Output the [X, Y] coordinate of the center of the cell containing the given text.  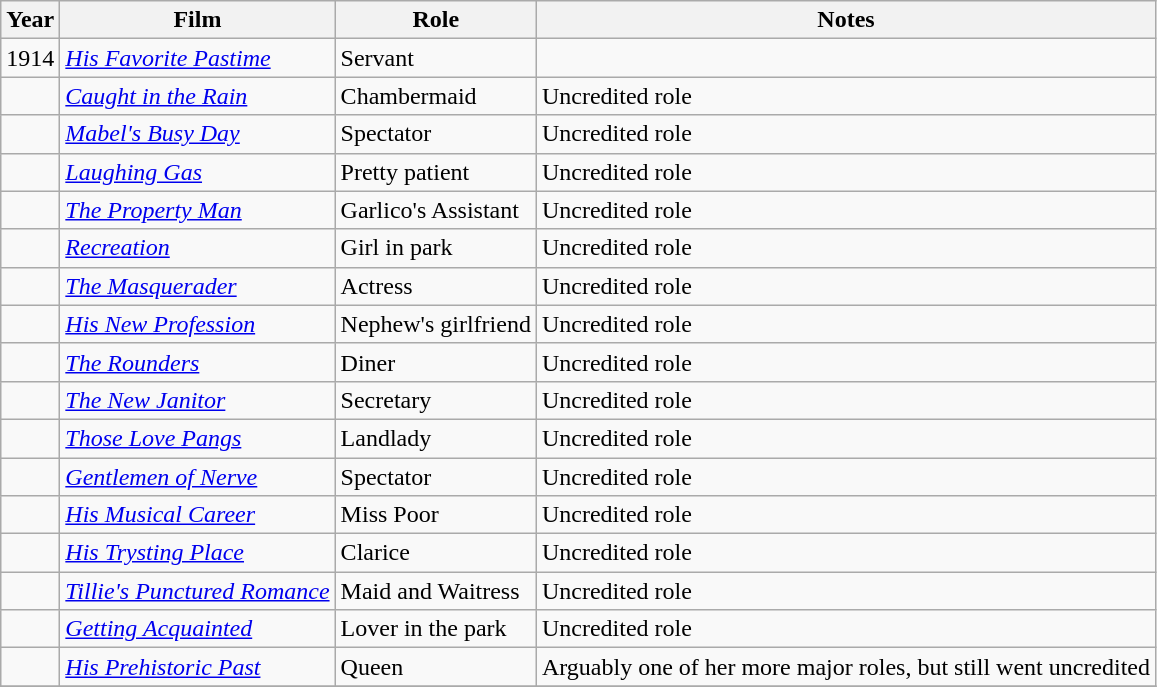
Notes [846, 20]
Diner [436, 362]
The New Janitor [198, 400]
Secretary [436, 400]
Nephew's girlfriend [436, 324]
His Musical Career [198, 515]
Role [436, 20]
The Property Man [198, 210]
Recreation [198, 248]
His Trysting Place [198, 553]
Mabel's Busy Day [198, 134]
Servant [436, 58]
Lover in the park [436, 629]
Landlady [436, 438]
Year [30, 20]
His Favorite Pastime [198, 58]
Maid and Waitress [436, 591]
Caught in the Rain [198, 96]
Pretty patient [436, 172]
Tillie's Punctured Romance [198, 591]
Girl in park [436, 248]
Those Love Pangs [198, 438]
Laughing Gas [198, 172]
Queen [436, 667]
His New Profession [198, 324]
The Rounders [198, 362]
Clarice [436, 553]
Garlico's Assistant [436, 210]
Chambermaid [436, 96]
Arguably one of her more major roles, but still went uncredited [846, 667]
1914 [30, 58]
Miss Poor [436, 515]
Actress [436, 286]
His Prehistoric Past [198, 667]
Getting Acquainted [198, 629]
Gentlemen of Nerve [198, 477]
The Masquerader [198, 286]
Film [198, 20]
